Identify which cell holds the provided text, then report its (x, y) central coordinate. 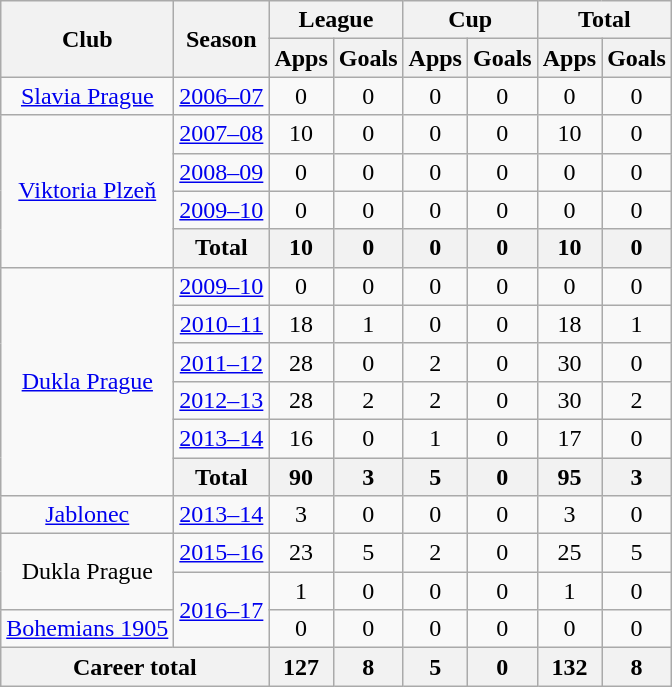
Season (222, 39)
Bohemians 1905 (88, 629)
132 (569, 667)
2015–16 (222, 553)
17 (569, 438)
25 (569, 553)
Cup (470, 20)
Viktoria Plzeň (88, 191)
127 (301, 667)
2011–12 (222, 362)
2007–08 (222, 134)
Club (88, 39)
2008–09 (222, 172)
2006–07 (222, 96)
2016–17 (222, 610)
League (336, 20)
2010–11 (222, 324)
Jablonec (88, 515)
Slavia Prague (88, 96)
90 (301, 477)
16 (301, 438)
95 (569, 477)
Career total (135, 667)
23 (301, 553)
2012–13 (222, 400)
